Search for the cell housing the specified text and yield its (X, Y) center coordinate. 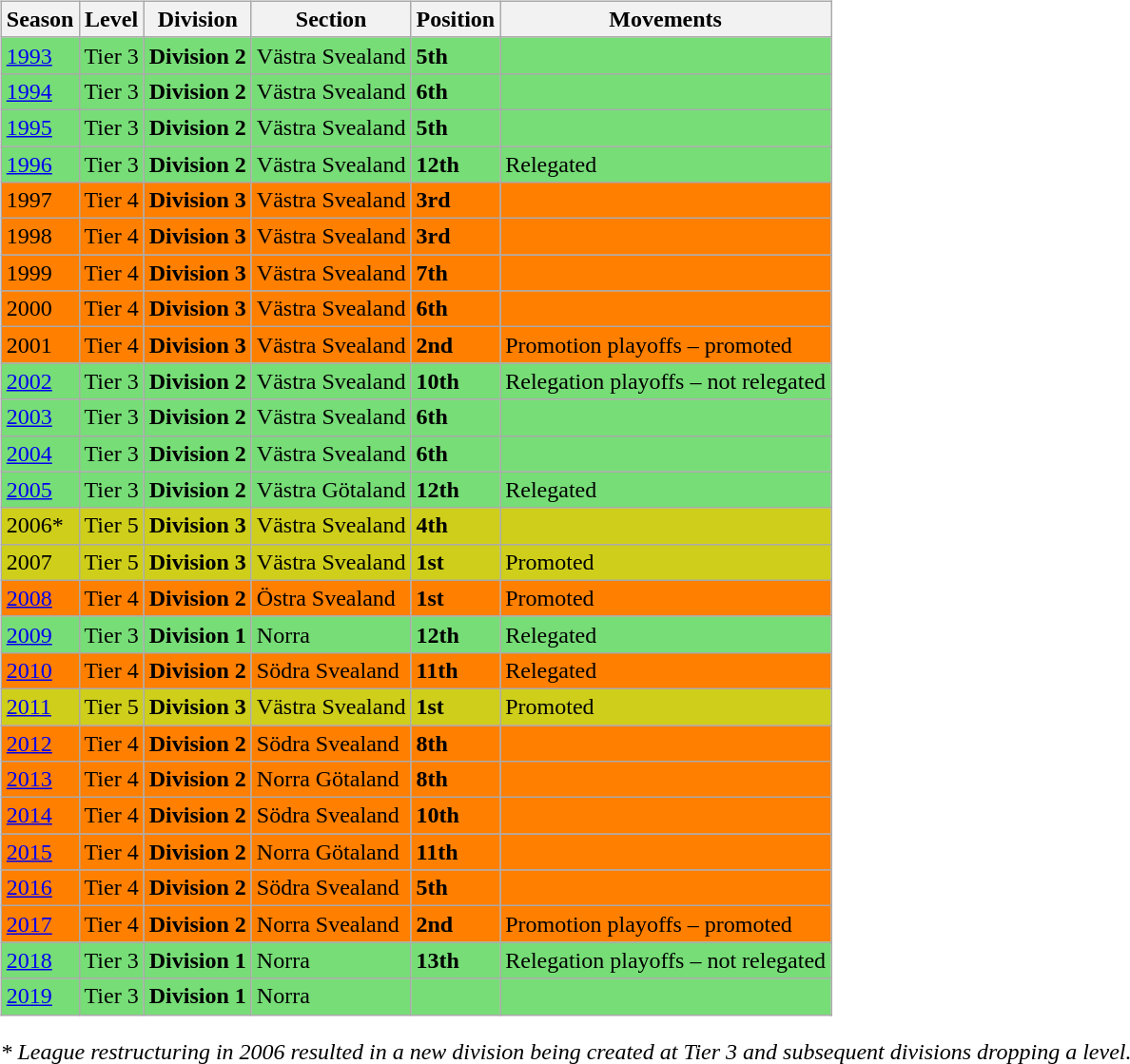
2002 (40, 381)
2016 (40, 888)
Section (331, 19)
2017 (40, 924)
1993 (40, 55)
2004 (40, 454)
2015 (40, 852)
2013 (40, 780)
1999 (40, 273)
Östra Svealand (331, 598)
2007 (40, 562)
7th (456, 273)
2001 (40, 345)
2000 (40, 309)
Division (198, 19)
4th (456, 526)
2018 (40, 960)
Västra Götaland (331, 490)
2019 (40, 996)
Norra Svealand (331, 924)
1994 (40, 91)
Season (40, 19)
13th (456, 960)
2009 (40, 634)
1996 (40, 164)
Level (111, 19)
Movements (666, 19)
2003 (40, 417)
2014 (40, 816)
2012 (40, 743)
2010 (40, 670)
1997 (40, 201)
2006* (40, 526)
2011 (40, 706)
2005 (40, 490)
Position (456, 19)
2008 (40, 598)
1998 (40, 237)
1995 (40, 127)
